Search for the cell housing the specified text and yield its (X, Y) center coordinate. 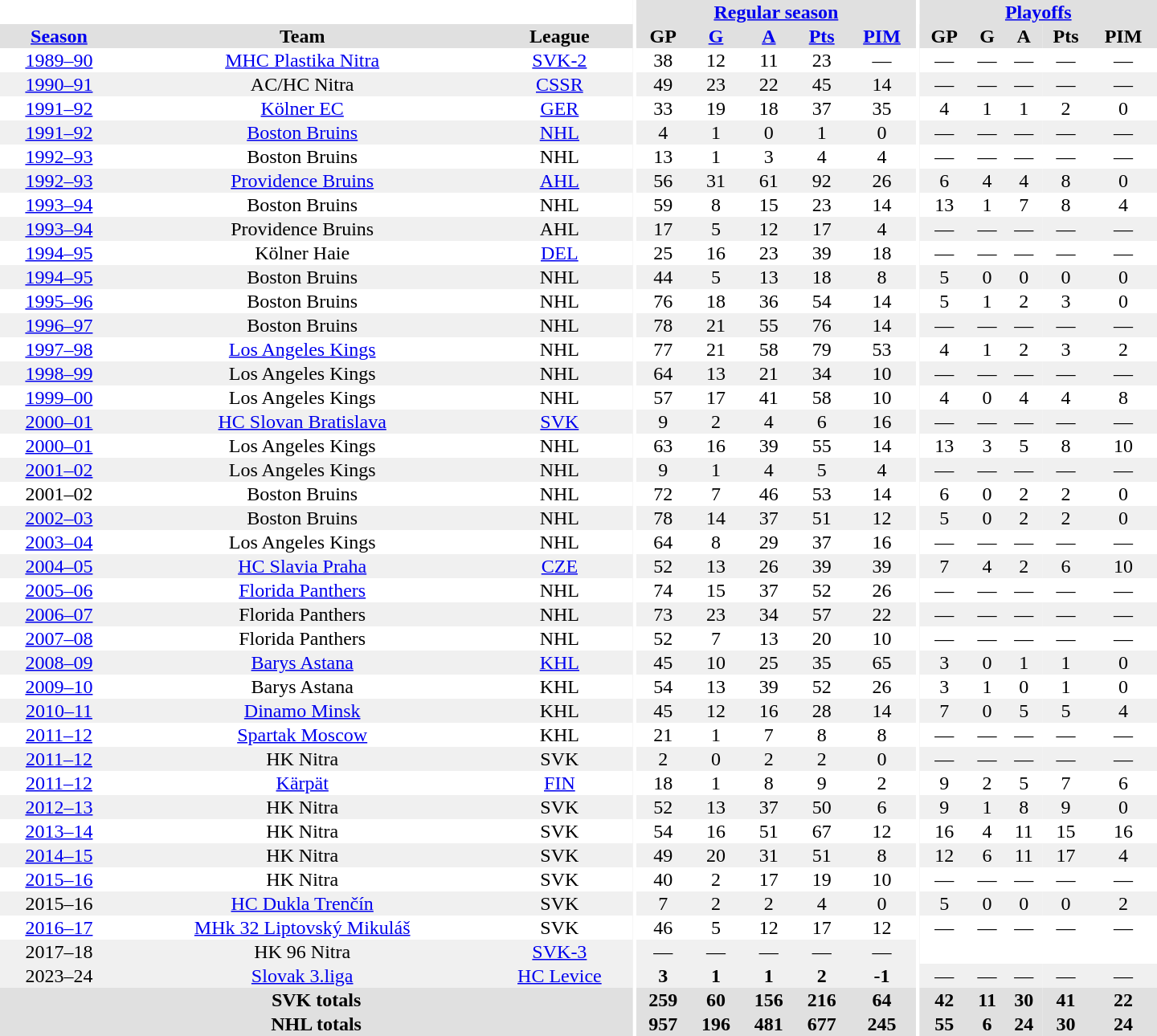
2012–13 (59, 807)
1999–00 (59, 398)
74 (663, 590)
92 (822, 181)
2014–15 (59, 855)
77 (663, 349)
2023–24 (59, 976)
38 (663, 60)
61 (769, 181)
59 (663, 205)
SVK-2 (560, 60)
677 (822, 1024)
216 (822, 1000)
2017–18 (59, 952)
Kölner Haie (302, 253)
2007–08 (59, 638)
196 (716, 1024)
HC Levice (560, 976)
Regular season (776, 12)
79 (822, 349)
1998–99 (59, 373)
Season (59, 36)
SVK totals (317, 1000)
HC Slovan Bratislava (302, 422)
2010–11 (59, 711)
GER (560, 108)
2008–09 (59, 663)
MHC Plastika Nitra (302, 60)
Dinamo Minsk (302, 711)
481 (769, 1024)
SVK-3 (560, 952)
65 (882, 663)
CZE (560, 566)
CSSR (560, 84)
56 (663, 181)
1996–97 (59, 325)
2003–04 (59, 542)
-1 (882, 976)
1990–91 (59, 84)
Slovak 3.liga (302, 976)
2009–10 (59, 687)
245 (882, 1024)
2013–14 (59, 831)
44 (663, 277)
1995–96 (59, 301)
2006–07 (59, 614)
42 (945, 1000)
60 (716, 1000)
67 (822, 831)
36 (769, 301)
FIN (560, 783)
AC/HC Nitra (302, 84)
HC Dukla Trenčín (302, 903)
DEL (560, 253)
Team (302, 36)
29 (769, 542)
259 (663, 1000)
Kärpät (302, 783)
Playoffs (1038, 12)
33 (663, 108)
NHL totals (317, 1024)
50 (822, 807)
2016–17 (59, 928)
156 (769, 1000)
72 (663, 494)
HC Slavia Praha (302, 566)
1997–98 (59, 349)
Kölner EC (302, 108)
2005–06 (59, 590)
40 (663, 879)
63 (663, 446)
MHk 32 Liptovský Mikuláš (302, 928)
HK 96 Nitra (302, 952)
28 (822, 711)
2002–03 (59, 518)
957 (663, 1024)
2004–05 (59, 566)
1989–90 (59, 60)
Spartak Moscow (302, 735)
73 (663, 614)
League (560, 36)
